Pinpoint the cell where the given text exists, returning its (x, y) midpoint coordinate. 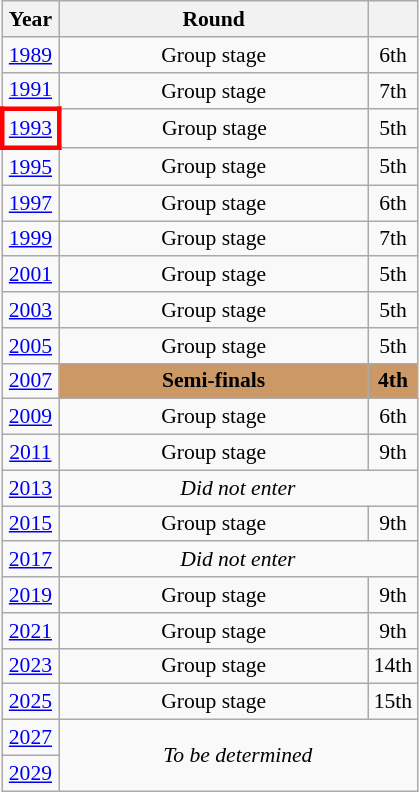
1993 (30, 130)
Round (214, 19)
2017 (30, 560)
2003 (30, 310)
1989 (30, 55)
2021 (30, 631)
1991 (30, 90)
2009 (30, 417)
2001 (30, 275)
1997 (30, 203)
2013 (30, 488)
1995 (30, 166)
15th (394, 702)
1999 (30, 239)
2019 (30, 595)
2011 (30, 453)
Year (30, 19)
Semi-finals (214, 381)
2029 (30, 773)
2027 (30, 738)
2007 (30, 381)
14th (394, 666)
2005 (30, 346)
To be determined (238, 756)
4th (394, 381)
2015 (30, 524)
2023 (30, 666)
2025 (30, 702)
